Detect which cell encompasses the target text, then output its (X, Y) center coordinate. 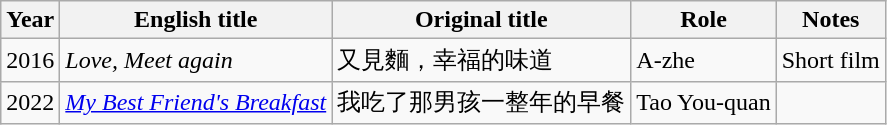
Role (704, 20)
Tao You-quan (704, 102)
English title (196, 20)
My Best Friend's Breakfast (196, 102)
Love, Meet again (196, 60)
Year (30, 20)
我吃了那男孩一整年的早餐 (482, 102)
A-zhe (704, 60)
2022 (30, 102)
Original title (482, 20)
2016 (30, 60)
Short film (830, 60)
Notes (830, 20)
又見麵，幸福的味道 (482, 60)
